Search for the cell housing the specified text and yield its [X, Y] center coordinate. 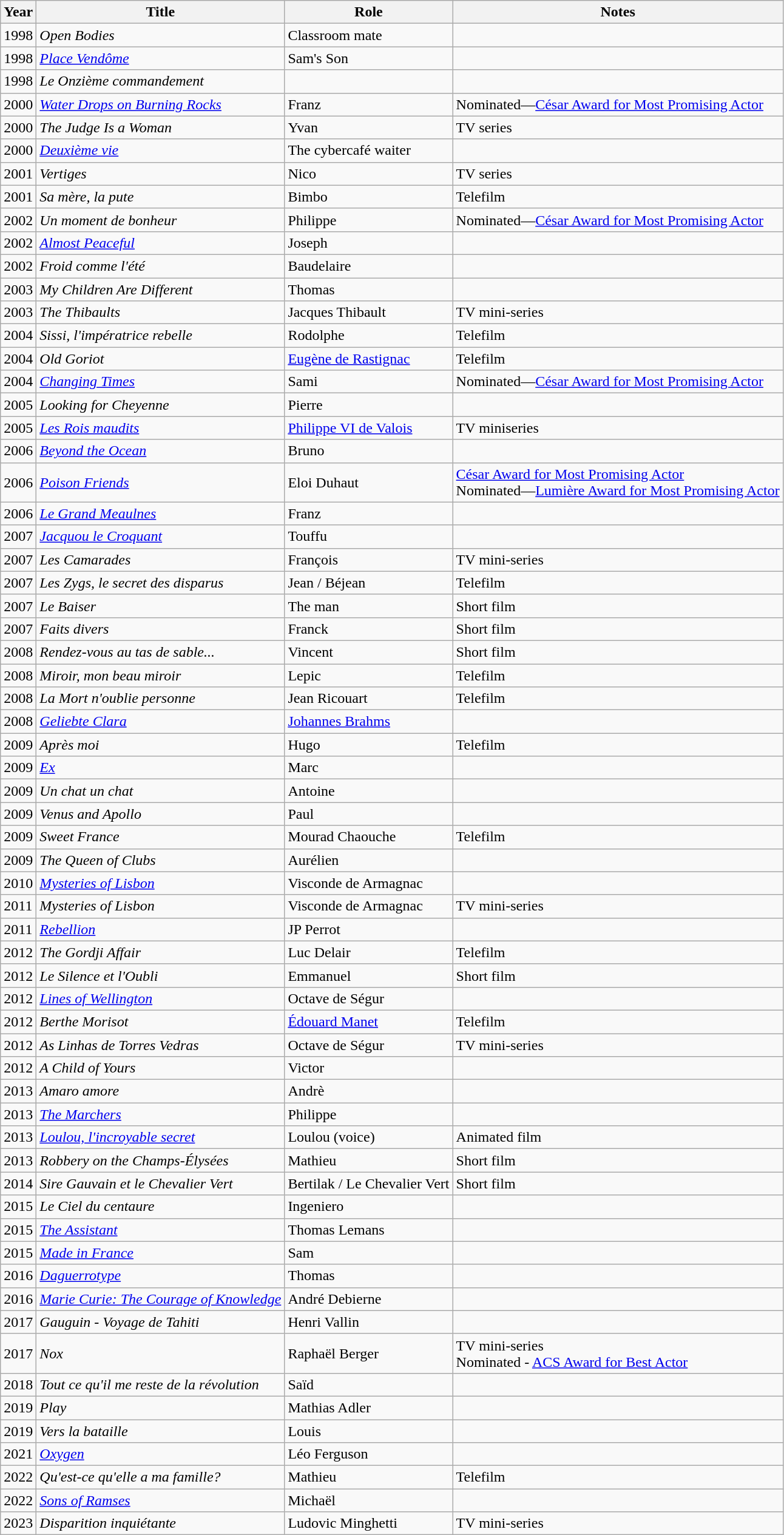
Bertilak / Le Chevalier Vert [369, 1184]
Philippe VI de Valois [369, 428]
Beyond the Ocean [160, 451]
Water Drops on Burning Rocks [160, 104]
Un chat un chat [160, 791]
Daguerrotype [160, 1276]
Vincent [369, 652]
La Mort n'oublie personne [160, 699]
Lepic [369, 676]
Mourad Chaouche [369, 837]
Jean / Béjean [369, 583]
Amaro amore [160, 1091]
Sami [369, 382]
Made in France [160, 1253]
Le Ciel du centaure [160, 1207]
Loulou (voice) [369, 1137]
The Queen of Clubs [160, 860]
The Assistant [160, 1230]
Le Onzième commandement [160, 81]
A Child of Yours [160, 1068]
Le Baiser [160, 606]
JP Perrot [369, 929]
Hugo [369, 745]
Eugène de Rastignac [369, 359]
André Debierne [369, 1299]
Tout ce qu'il me reste de la révolution [160, 1384]
Un moment de bonheur [160, 220]
Notes [618, 12]
Ludovic Minghetti [369, 1523]
Oxygen [160, 1454]
Joseph [369, 243]
Looking for Cheyenne [160, 405]
Les Zygs, le secret des disparus [160, 583]
Henri Vallin [369, 1322]
Animated film [618, 1137]
Almost Peaceful [160, 243]
Mathias Adler [369, 1408]
Nico [369, 174]
2018 [18, 1384]
Sissi, l'impératrice rebelle [160, 336]
Sa mère, la pute [160, 197]
Rebellion [160, 929]
TV mini-seriesNominated - ACS Award for Best Actor [618, 1354]
Title [160, 12]
Michaël [369, 1500]
Sire Gauvain et le Chevalier Vert [160, 1184]
TV miniseries [618, 428]
2014 [18, 1184]
Marc [369, 768]
Sweet France [160, 837]
Raphaël Berger [369, 1354]
Changing Times [160, 382]
Après moi [160, 745]
Saïd [369, 1384]
Ingeniero [369, 1207]
Paul [369, 814]
The man [369, 606]
César Award for Most Promising ActorNominated—Lumière Award for Most Promising Actor [618, 482]
The Marchers [160, 1114]
Louis [369, 1431]
Pierre [369, 405]
Les Rois maudits [160, 428]
2021 [18, 1454]
Touffu [369, 537]
Robbery on the Champs-Élysées [160, 1161]
Andrè [369, 1091]
François [369, 560]
Jean Ricouart [369, 699]
Sam [369, 1253]
Bruno [369, 451]
Qu'est-ce qu'elle a ma famille? [160, 1477]
As Linhas de Torres Vedras [160, 1045]
Rodolphe [369, 336]
Jacquou le Croquant [160, 537]
Sons of Ramses [160, 1500]
Thomas Lemans [369, 1230]
Le Grand Meaulnes [160, 513]
Antoine [369, 791]
Faits divers [160, 629]
Jacques Thibault [369, 313]
Yvan [369, 127]
Lines of Wellington [160, 998]
Léo Ferguson [369, 1454]
Ex [160, 768]
Baudelaire [369, 266]
Disparition inquiétante [160, 1523]
Classroom mate [369, 35]
Old Goriot [160, 359]
Venus and Apollo [160, 814]
Play [160, 1408]
Victor [369, 1068]
The cybercafé waiter [369, 151]
Froid comme l'été [160, 266]
Place Vendôme [160, 58]
Vertiges [160, 174]
Emmanuel [369, 975]
Deuxième vie [160, 151]
Vers la bataille [160, 1431]
Berthe Morisot [160, 1022]
Role [369, 12]
Rendez-vous au tas de sable... [160, 652]
Franck [369, 629]
Open Bodies [160, 35]
The Thibaults [160, 313]
Gauguin - Voyage de Tahiti [160, 1322]
Le Silence et l'Oubli [160, 975]
Sam's Son [369, 58]
Bimbo [369, 197]
My Children Are Different [160, 290]
Édouard Manet [369, 1022]
2023 [18, 1523]
Luc Delair [369, 952]
Eloi Duhaut [369, 482]
Poison Friends [160, 482]
The Gordji Affair [160, 952]
Year [18, 12]
The Judge Is a Woman [160, 127]
Les Camarades [160, 560]
2010 [18, 883]
Geliebte Clara [160, 722]
Aurélien [369, 860]
Nox [160, 1354]
Loulou, l'incroyable secret [160, 1137]
Miroir, mon beau miroir [160, 676]
Marie Curie: The Courage of Knowledge [160, 1299]
Johannes Brahms [369, 722]
